Find where the given text appears and provide that cell's center as [X, Y] coordinate. 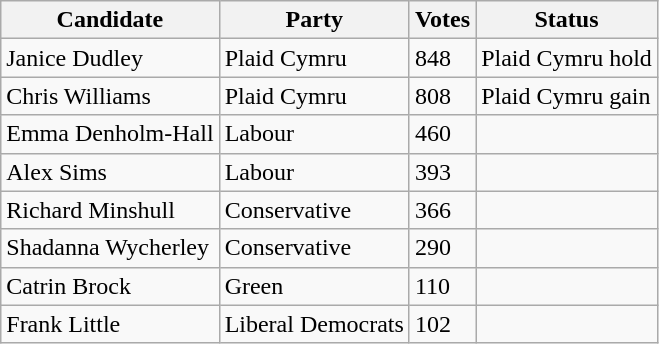
460 [442, 134]
366 [442, 210]
290 [442, 248]
Votes [442, 20]
110 [442, 286]
Catrin Brock [110, 286]
Green [314, 286]
Status [567, 20]
Alex Sims [110, 172]
848 [442, 58]
Party [314, 20]
Emma Denholm-Hall [110, 134]
Candidate [110, 20]
Chris Williams [110, 96]
808 [442, 96]
102 [442, 324]
Janice Dudley [110, 58]
Frank Little [110, 324]
Plaid Cymru gain [567, 96]
Liberal Democrats [314, 324]
Richard Minshull [110, 210]
393 [442, 172]
Shadanna Wycherley [110, 248]
Plaid Cymru hold [567, 58]
